Detect which cell encompasses the target text, then output its (x, y) center coordinate. 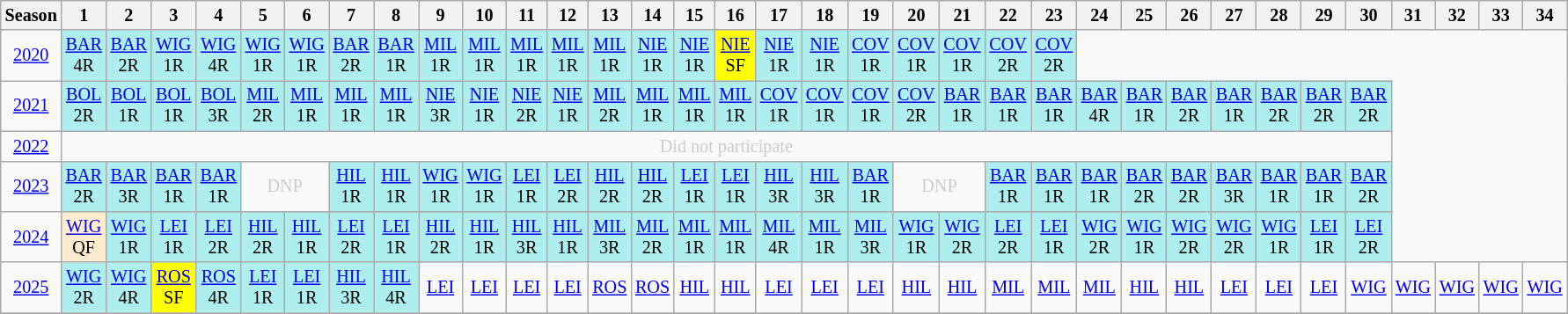
Season (32, 16)
22 (1008, 16)
7 (352, 16)
12 (568, 16)
2025 (32, 288)
MIL4R (779, 237)
9 (441, 16)
33 (1501, 16)
NIE3R (441, 106)
17 (779, 16)
NIE2R (526, 106)
31 (1413, 16)
ROSSF (174, 288)
6 (307, 16)
13 (609, 16)
28 (1279, 16)
Did not participate (727, 146)
BOL3R (218, 106)
1 (84, 16)
24 (1100, 16)
2021 (32, 106)
5 (263, 16)
11 (526, 16)
14 (653, 16)
23 (1054, 16)
30 (1369, 16)
NIESF (736, 55)
25 (1144, 16)
29 (1323, 16)
18 (824, 16)
HIL4R (396, 288)
15 (695, 16)
34 (1545, 16)
2022 (32, 146)
21 (962, 16)
26 (1190, 16)
32 (1457, 16)
16 (736, 16)
2023 (32, 186)
3 (174, 16)
8 (396, 16)
2024 (32, 237)
2 (128, 16)
2020 (32, 55)
WIGQF (84, 237)
19 (870, 16)
10 (484, 16)
27 (1234, 16)
20 (916, 16)
4 (218, 16)
ROS4R (218, 288)
BOL2R (84, 106)
